Output the (x, y) coordinate of the center of the cell containing the given text.  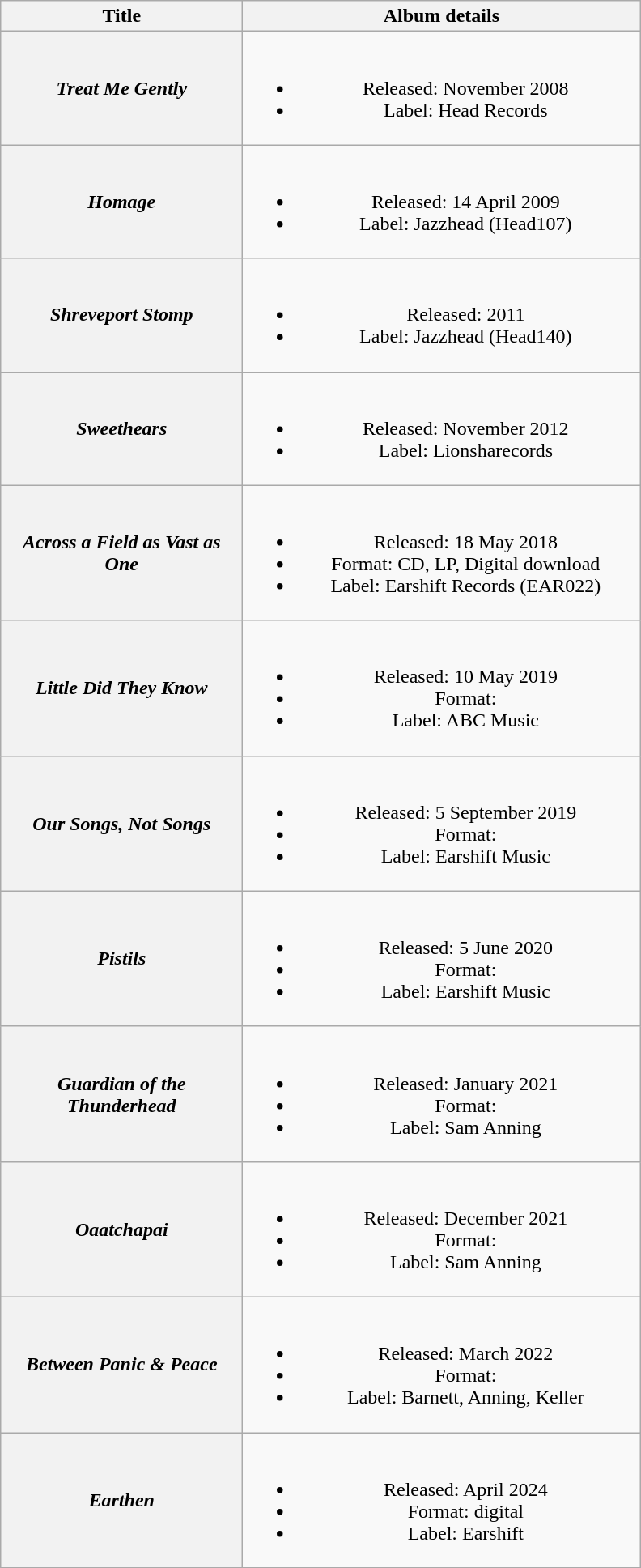
Released: December 2021Format:Label: Sam Anning (442, 1229)
Released: January 2021Format:Label: Sam Anning (442, 1093)
Released: 10 May 2019Format:Label: ABC Music (442, 688)
Released: 14 April 2009Label: Jazzhead (Head107) (442, 202)
Guardian of the Thunderhead (121, 1093)
Released: 2011Label: Jazzhead (Head140) (442, 315)
Treat Me Gently (121, 88)
Released: 18 May 2018Format: CD, LP, Digital downloadLabel: Earshift Records (EAR022) (442, 552)
Released: November 2012Label: Lionsharecords (442, 428)
Pistils (121, 959)
Released: March 2022Format:Label: Barnett, Anning, Keller (442, 1364)
Little Did They Know (121, 688)
Our Songs, Not Songs (121, 823)
Oaatchapai (121, 1229)
Sweethears (121, 428)
Released: April 2024Format: digitalLabel: Earshift (442, 1500)
Released: 5 September 2019Format:Label: Earshift Music (442, 823)
Earthen (121, 1500)
Released: 5 June 2020Format:Label: Earshift Music (442, 959)
Title (121, 16)
Released: November 2008Label: Head Records (442, 88)
Across a Field as Vast as One (121, 552)
Homage (121, 202)
Shreveport Stomp (121, 315)
Between Panic & Peace (121, 1364)
Album details (442, 16)
